Detect which cell encompasses the target text, then output its [x, y] center coordinate. 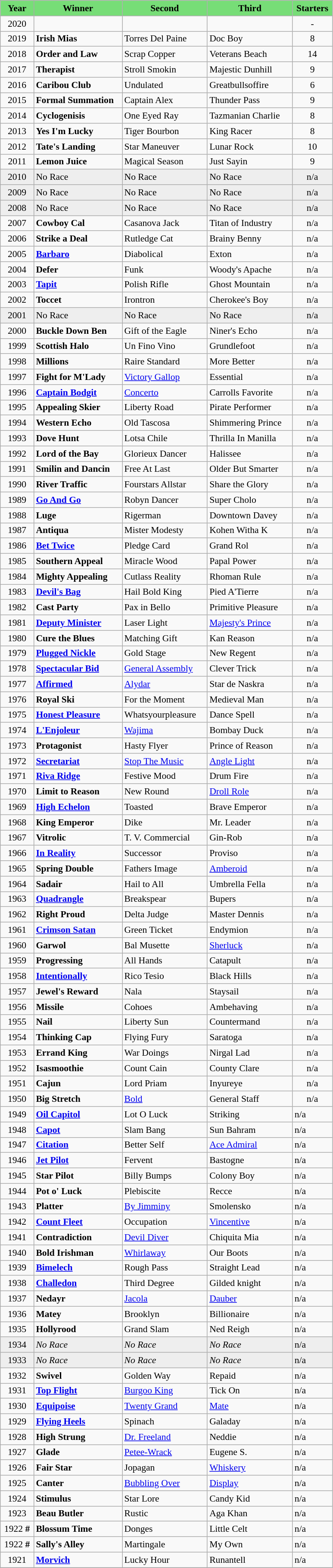
High Echelon [78, 807]
Pied A'Tierre [250, 592]
Big Stretch [78, 1099]
Ghost Mountain [250, 285]
Chiquita Mia [250, 1237]
Mister Modesty [165, 530]
1978 [17, 669]
1928 [17, 1437]
Petee-Wrack [165, 1452]
1955 [17, 1022]
Dike [165, 822]
One Eyed Ray [165, 116]
Drum Fire [250, 776]
2004 [17, 270]
Barbaro [78, 254]
Polish Rifle [165, 285]
Billy Bumps [165, 1176]
Fair Star [78, 1468]
Go And Go [78, 500]
King Emperor [78, 822]
1954 [17, 1038]
Majesty's Prince [250, 623]
1930 [17, 1406]
Count Fleet [78, 1222]
Laser Light [165, 623]
1921 [17, 1560]
Appealing Skier [78, 408]
Bold [165, 1099]
Third [250, 8]
Runantell [250, 1560]
Galaday [250, 1422]
2015 [17, 100]
Sun Bahram [250, 1130]
1988 [17, 515]
1975 [17, 715]
Saratoga [250, 1038]
Tick On [250, 1391]
River Traffic [78, 485]
Lord of the Bay [78, 454]
Southern Appeal [78, 561]
Black Hills [250, 976]
Funk [165, 270]
Devil Diver [165, 1237]
2017 [17, 70]
Downtown Davey [250, 515]
Fervent [165, 1160]
1974 [17, 731]
Magical Season [165, 162]
Jewel's Reward [78, 991]
Cyclogenisis [78, 116]
My Own [250, 1545]
Amberoid [250, 869]
Successor [165, 853]
Just Sayin [250, 162]
Smolensko [250, 1207]
Rough Pass [165, 1268]
Grand Slam [165, 1330]
1956 [17, 1007]
Older But Smarter [250, 469]
Gold Stage [165, 653]
1976 [17, 699]
Defer [78, 270]
1957 [17, 991]
1924 [17, 1499]
Progressing [78, 961]
1950 [17, 1099]
1993 [17, 439]
Mate [250, 1406]
2002 [17, 300]
Green Ticket [165, 930]
Un Fino Vino [165, 346]
1935 [17, 1330]
1983 [17, 592]
1938 [17, 1283]
Dance Spell [250, 715]
1982 [17, 608]
New Regent [250, 653]
Medieval Man [250, 699]
Grand Rol [250, 546]
2012 [17, 147]
Tapit [78, 285]
Staysail [250, 991]
Riva Ridge [78, 776]
Lemon Juice [78, 162]
Canter [78, 1483]
Royal Ski [78, 699]
Burgoo King [165, 1391]
Plebiscite [165, 1191]
1959 [17, 961]
Captain Alex [165, 100]
1946 [17, 1160]
Occupation [165, 1222]
Gin-Rob [250, 838]
Robyn Dancer [165, 500]
Concerto [165, 392]
Jet Pilot [78, 1160]
2000 [17, 331]
Cajun [78, 1084]
1932 [17, 1376]
1945 [17, 1176]
Aga Khan [250, 1514]
1971 [17, 776]
Gilded knight [250, 1283]
Bal Musette [165, 945]
General Assembly [165, 669]
1991 [17, 469]
Woody's Apache [250, 270]
In Reality [78, 853]
10 [313, 147]
Irish Mias [78, 39]
L'Enjoleur [78, 731]
Star de Naskra [250, 684]
Garwol [78, 945]
Millions [78, 362]
Citation [78, 1145]
Miracle Wood [165, 561]
2005 [17, 254]
Sherluck [250, 945]
Protagonist [78, 746]
Donges [165, 1529]
T. V. Commercial [165, 838]
Rico Tesio [165, 976]
Pax in Bello [165, 608]
1969 [17, 807]
Bold Irishman [78, 1253]
Spring Double [78, 869]
Luge [78, 515]
By Jimminy [165, 1207]
Beau Butler [78, 1514]
Fight for M'Lady [78, 377]
Colony Boy [250, 1176]
Right Proud [78, 915]
Dauber [250, 1299]
Eugene S. [250, 1452]
Primitive Pleasure [250, 608]
Morvich [78, 1560]
Stimulus [78, 1499]
Thunder Pass [250, 100]
1994 [17, 423]
Display [250, 1483]
2001 [17, 316]
Strike a Deal [78, 239]
Catapult [250, 961]
Essential [250, 377]
1992 [17, 454]
Golden Way [165, 1376]
Star Maneuver [165, 147]
1970 [17, 792]
High Strung [78, 1437]
Halissee [250, 454]
Old Tascosa [165, 423]
Droll Role [250, 792]
Cure the Blues [78, 638]
Lucky Hour [165, 1560]
Sadair [78, 884]
Vitrolic [78, 838]
2010 [17, 177]
Clever Trick [250, 669]
Vincentive [250, 1222]
2020 [17, 24]
2006 [17, 239]
Niner's Echo [250, 331]
Angle Light [250, 761]
Doc Boy [250, 39]
1944 [17, 1191]
Rutledge Cat [165, 239]
Flying Fury [165, 1038]
1986 [17, 546]
Caribou Club [78, 85]
Irontron [165, 300]
1997 [17, 377]
1941 [17, 1237]
1973 [17, 746]
1952 [17, 1068]
1958 [17, 976]
1949 [17, 1114]
Exton [250, 254]
2013 [17, 131]
Toasted [165, 807]
Nail [78, 1022]
Star Lore [165, 1499]
1925 [17, 1483]
Titan of Industry [250, 223]
Nala [165, 991]
14 [313, 54]
Smilin and Dancin [78, 469]
Bombay Duck [250, 731]
1927 [17, 1452]
Thinking Cap [78, 1038]
Hasty Flyer [165, 746]
Glorieux Dancer [165, 454]
Fourstars Allstar [165, 485]
Mr. Leader [250, 822]
Secretariat [78, 761]
Little Celt [250, 1529]
Cast Party [78, 608]
Intentionally [78, 976]
Rhoman Rule [250, 577]
Dove Hunt [78, 439]
Affirmed [78, 684]
Carrolls Favorite [250, 392]
Tiger Bourbon [165, 131]
Cowboy Cal [78, 223]
Challedon [78, 1283]
1977 [17, 684]
Hollyrood [78, 1330]
Order and Law [78, 54]
2007 [17, 223]
Spinach [165, 1422]
Contradiction [78, 1237]
Honest Pleasure [78, 715]
Brainy Benny [250, 239]
1940 [17, 1253]
1948 [17, 1130]
Lotsa Chile [165, 439]
Prince of Reason [250, 746]
Wajima [165, 731]
Our Boots [250, 1253]
Sally's Alley [78, 1545]
Gift of the Eagle [165, 331]
County Clare [250, 1068]
Plugged Nickle [78, 653]
1934 [17, 1345]
Share the Glory [250, 485]
Delta Judge [165, 915]
1987 [17, 530]
Star Pilot [78, 1176]
Ambehaving [250, 1007]
1961 [17, 930]
1942 [17, 1222]
Nirgal Lad [250, 1053]
1966 [17, 853]
King Racer [250, 131]
Buckle Down Ben [78, 331]
1979 [17, 653]
More Better [250, 362]
Third Degree [165, 1283]
2003 [17, 285]
Undulated [165, 85]
Rigerman [165, 515]
Deputy Minister [78, 623]
Nedayr [78, 1299]
Raire Standard [165, 362]
Pledge Card [165, 546]
Lunar Rock [250, 147]
Spectacular Bid [78, 669]
Inyureye [250, 1084]
1989 [17, 500]
Candy Kid [250, 1499]
1936 [17, 1314]
Proviso [250, 853]
Scottish Halo [78, 346]
All Hands [165, 961]
Tate's Landing [78, 147]
Bubbling Over [165, 1483]
Glade [78, 1452]
Bimelech [78, 1268]
Errand King [78, 1053]
Hail to All [165, 884]
Mighty Appealing [78, 577]
- [313, 24]
Brooklyn [165, 1314]
Missile [78, 1007]
Shimmering Prince [250, 423]
Quadrangle [78, 899]
1963 [17, 899]
Recce [250, 1191]
Year [17, 8]
Super Cholo [250, 500]
Greatbullsoffire [250, 85]
2019 [17, 39]
1968 [17, 822]
Papal Power [250, 561]
Diabolical [165, 254]
Formal Summation [78, 100]
1931 [17, 1391]
1962 [17, 915]
1960 [17, 945]
Count Cain [165, 1068]
Matey [78, 1314]
2009 [17, 193]
2008 [17, 208]
Bet Twice [78, 546]
1996 [17, 392]
For the Moment [165, 699]
Billionaire [250, 1314]
Platter [78, 1207]
1943 [17, 1207]
1995 [17, 408]
Second [165, 8]
Swivel [78, 1376]
Master Dennis [250, 915]
Twenty Grand [165, 1406]
2011 [17, 162]
1999 [17, 346]
1967 [17, 838]
Kan Reason [250, 638]
Whiskery [250, 1468]
1929 [17, 1422]
Kohen Witha K [250, 530]
Flying Heels [78, 1422]
New Round [165, 792]
Equipoise [78, 1406]
Stop The Music [165, 761]
Blossum Time [78, 1529]
1947 [17, 1145]
Cherokee's Boy [250, 300]
Jopagan [165, 1468]
Festive Mood [165, 776]
1980 [17, 638]
6 [313, 85]
1923 [17, 1514]
Hail Bold King [165, 592]
War Doings [165, 1053]
Top Flight [78, 1391]
Limit to Reason [78, 792]
Umbrella Fella [250, 884]
Crimson Satan [78, 930]
2014 [17, 116]
1972 [17, 761]
2016 [17, 85]
Martingale [165, 1545]
Grundlefoot [250, 346]
1953 [17, 1053]
Lord Priam [165, 1084]
Breakspear [165, 899]
1926 [17, 1468]
Better Self [165, 1145]
1964 [17, 884]
General Staff [250, 1099]
Liberty Sun [165, 1022]
Whirlaway [165, 1253]
Ace Admiral [250, 1145]
Alydar [165, 684]
Whatsyourpleasure [165, 715]
1951 [17, 1084]
Capot [78, 1130]
Torres Del Paine [165, 39]
Dr. Freeland [165, 1437]
Winner [78, 8]
Straight Lead [250, 1268]
1933 [17, 1360]
Matching Gift [165, 638]
Pirate Performer [250, 408]
Ned Reigh [250, 1330]
2018 [17, 54]
Oil Capitol [78, 1114]
Tazmanian Charlie [250, 116]
Brave Emperor [250, 807]
Devil's Bag [78, 592]
1965 [17, 869]
Lot O Luck [165, 1114]
Yes I'm Lucky [78, 131]
Countermand [250, 1022]
Endymion [250, 930]
Neddie [250, 1437]
1990 [17, 485]
Fathers Image [165, 869]
Striking [250, 1114]
Toccet [78, 300]
Rustic [165, 1514]
Bastogne [250, 1160]
1984 [17, 577]
Slam Bang [165, 1130]
Western Echo [78, 423]
Cohoes [165, 1007]
Bupers [250, 899]
Captain Bodgit [78, 392]
1939 [17, 1268]
Majestic Dunhill [250, 70]
Cutlass Reality [165, 577]
Victory Gallop [165, 377]
Pot o' Luck [78, 1191]
Isasmoothie [78, 1068]
Antiqua [78, 530]
Scrap Copper [165, 54]
Liberty Road [165, 408]
1937 [17, 1299]
1981 [17, 623]
1985 [17, 561]
Starters [313, 8]
Stroll Smokin [165, 70]
Thrilla In Manilla [250, 439]
Casanova Jack [165, 223]
1998 [17, 362]
Veterans Beach [250, 54]
Repaid [250, 1376]
Jacola [165, 1299]
Therapist [78, 70]
Free At Last [165, 469]
